Find where the given text appears and provide that cell's center as [X, Y] coordinate. 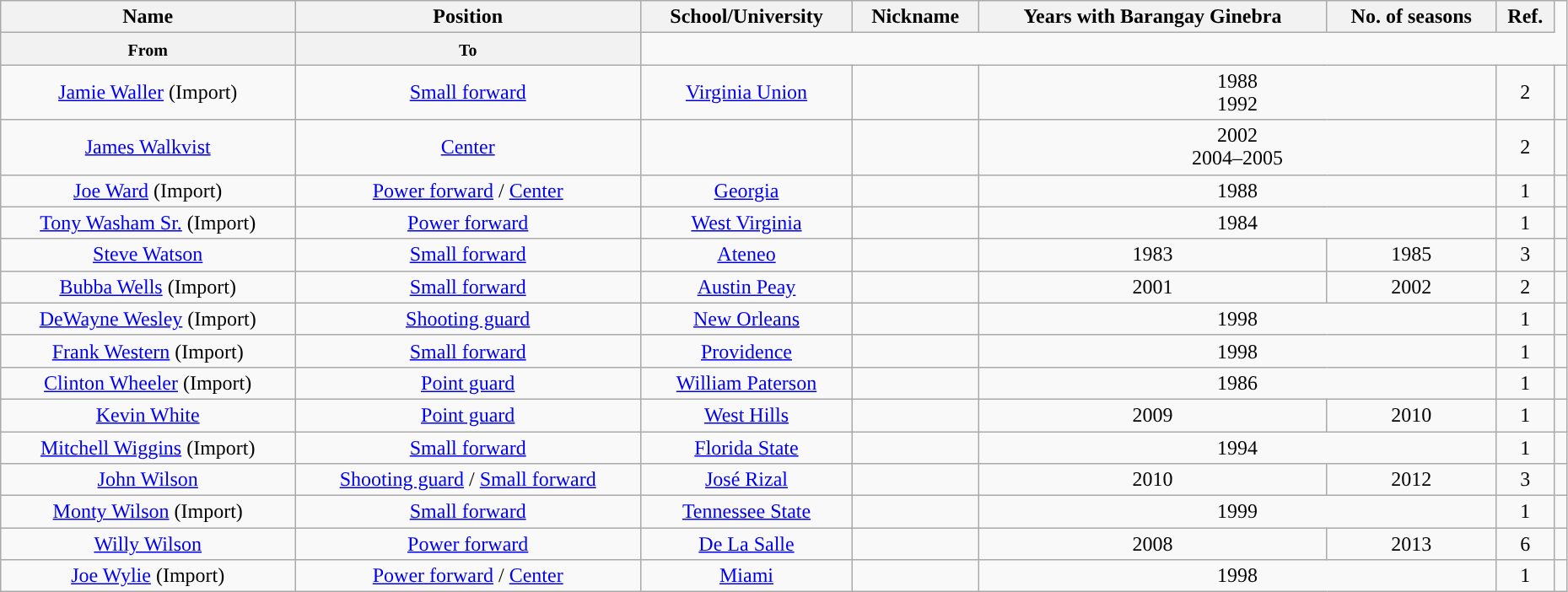
No. of seasons [1412, 17]
To [468, 49]
Position [468, 17]
Monty Wilson (Import) [148, 512]
Tony Washam Sr. (Import) [148, 223]
Clinton Wheeler (Import) [148, 383]
1999 [1237, 512]
Joe Wylie (Import) [148, 576]
West Hills [746, 415]
1986 [1237, 383]
Nickname [915, 17]
6 [1525, 544]
2001 [1152, 287]
John Wilson [148, 480]
Years with Barangay Ginebra [1152, 17]
Florida State [746, 448]
Shooting guard [468, 319]
20022004–2005 [1237, 147]
2008 [1152, 544]
Jamie Waller (Import) [148, 93]
Georgia [746, 191]
19881992 [1237, 93]
Steve Watson [148, 255]
Miami [746, 576]
Providence [746, 351]
Name [148, 17]
Frank Western (Import) [148, 351]
1988 [1237, 191]
Kevin White [148, 415]
West Virginia [746, 223]
Shooting guard / Small forward [468, 480]
José Rizal [746, 480]
2002 [1412, 287]
Tennessee State [746, 512]
William Paterson [746, 383]
1983 [1152, 255]
New Orleans [746, 319]
Joe Ward (Import) [148, 191]
Ref. [1525, 17]
Willy Wilson [148, 544]
2012 [1412, 480]
James Walkvist [148, 147]
1984 [1237, 223]
Center [468, 147]
Mitchell Wiggins (Import) [148, 448]
DeWayne Wesley (Import) [148, 319]
1994 [1237, 448]
Virginia Union [746, 93]
1985 [1412, 255]
Austin Peay [746, 287]
Ateneo [746, 255]
From [148, 49]
De La Salle [746, 544]
School/University [746, 17]
2013 [1412, 544]
2009 [1152, 415]
Bubba Wells (Import) [148, 287]
